Return [x, y] of the center of cell containing provided text 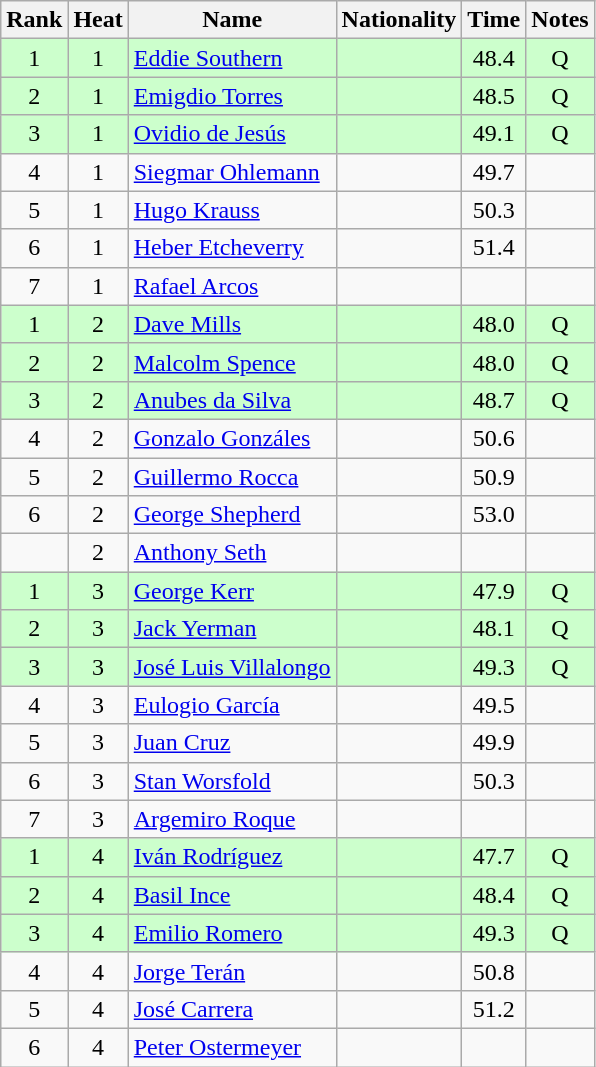
Ovidio de Jesús [232, 134]
Notes [560, 20]
48.7 [494, 400]
49.1 [494, 134]
Nationality [399, 20]
Stan Worsfold [232, 781]
Iván Rodríguez [232, 857]
Jorge Terán [232, 971]
51.4 [494, 248]
Peter Ostermeyer [232, 1047]
49.7 [494, 172]
Emilio Romero [232, 933]
Heat [98, 20]
Malcolm Spence [232, 362]
George Shepherd [232, 515]
Dave Mills [232, 324]
50.9 [494, 477]
Rafael Arcos [232, 286]
Juan Cruz [232, 743]
Eulogio García [232, 705]
48.5 [494, 96]
Gonzalo Gonzáles [232, 438]
George Kerr [232, 591]
Eddie Southern [232, 58]
Emigdio Torres [232, 96]
53.0 [494, 515]
Rank [34, 20]
47.9 [494, 591]
47.7 [494, 857]
José Luis Villalongo [232, 667]
51.2 [494, 1009]
49.9 [494, 743]
Name [232, 20]
Siegmar Ohlemann [232, 172]
Anthony Seth [232, 553]
José Carrera [232, 1009]
50.8 [494, 971]
49.5 [494, 705]
Hugo Krauss [232, 210]
Heber Etcheverry [232, 248]
Guillermo Rocca [232, 477]
50.6 [494, 438]
Argemiro Roque [232, 819]
Basil Ince [232, 895]
Anubes da Silva [232, 400]
48.1 [494, 629]
Jack Yerman [232, 629]
Time [494, 20]
